Return (x, y) of the center of cell containing provided text 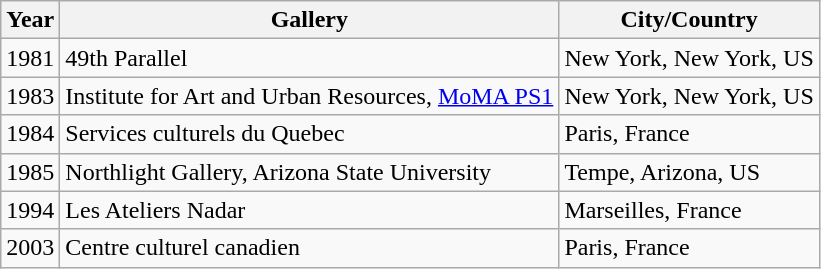
2003 (30, 248)
Northlight Gallery, Arizona State University (310, 172)
1994 (30, 210)
Year (30, 20)
Services culturels du Quebec (310, 134)
Marseilles, France (689, 210)
1984 (30, 134)
Institute for Art and Urban Resources, MoMA PS1 (310, 96)
Gallery (310, 20)
49th Parallel (310, 58)
1983 (30, 96)
Les Ateliers Nadar (310, 210)
1985 (30, 172)
City/Country (689, 20)
1981 (30, 58)
Tempe, Arizona, US (689, 172)
Centre culturel canadien (310, 248)
